Detect which cell encompasses the target text, then output its (x, y) center coordinate. 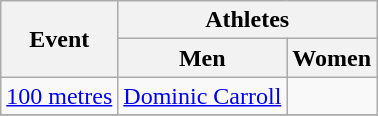
Athletes (248, 20)
Event (60, 39)
Dominic Carroll (202, 96)
Women (332, 58)
100 metres (60, 96)
Men (202, 58)
